Capture the cell that displays the provided text and extract its [X, Y] central coordinate. 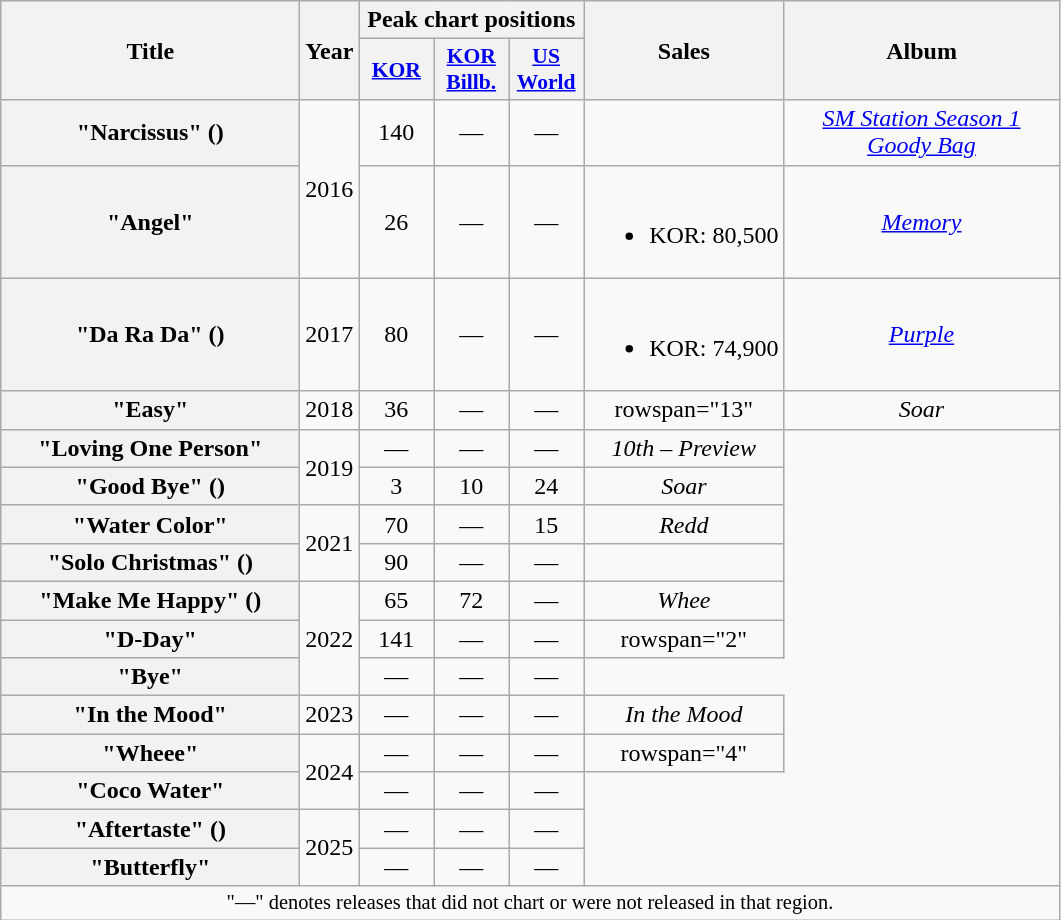
"Bye" [150, 677]
KOR [396, 70]
"—" denotes releases that did not chart or were not released in that region. [530, 903]
72 [472, 600]
"Good Bye" () [150, 486]
80 [396, 334]
2019 [330, 467]
2016 [330, 189]
"Wheee" [150, 753]
15 [546, 524]
3 [396, 486]
26 [396, 222]
rowspan="13" [684, 410]
"In the Mood" [150, 715]
rowspan="4" [684, 753]
"Loving One Person" [150, 448]
2022 [330, 638]
"D-Day" [150, 639]
"Make Me Happy" () [150, 600]
KOR: 74,900 [684, 334]
"Aftertaste" () [150, 829]
Memory [922, 222]
"Angel" [150, 222]
"Coco Water" [150, 791]
2024 [330, 772]
"Narcissus" () [150, 132]
2025 [330, 848]
140 [396, 132]
"Butterfly" [150, 867]
24 [546, 486]
Title [150, 50]
Whee [684, 600]
KORBillb. [472, 70]
rowspan="2" [684, 639]
"Solo Christmas" () [150, 562]
"Water Color" [150, 524]
"Easy" [150, 410]
SM Station Season 1 Goody Bag [922, 132]
Purple [922, 334]
2021 [330, 543]
Peak chart positions [472, 20]
2017 [330, 334]
US World [546, 70]
10 [472, 486]
2023 [330, 715]
70 [396, 524]
10th – Preview [684, 448]
36 [396, 410]
KOR: 80,500 [684, 222]
65 [396, 600]
90 [396, 562]
Year [330, 50]
Sales [684, 50]
Redd [684, 524]
2018 [330, 410]
In the Mood [684, 715]
Album [922, 50]
141 [396, 639]
"Da Ra Da" () [150, 334]
